Capture the cell that displays the provided text and extract its [X, Y] central coordinate. 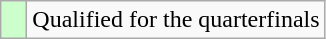
Qualified for the quarterfinals [176, 20]
